Search for the cell housing the specified text and yield its (X, Y) center coordinate. 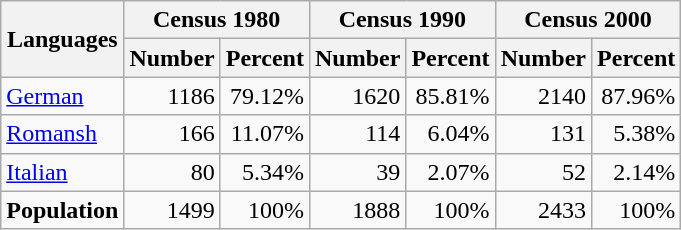
Census 2000 (588, 20)
5.38% (636, 134)
Population (62, 210)
79.12% (264, 96)
87.96% (636, 96)
Census 1980 (217, 20)
2.14% (636, 172)
131 (543, 134)
Italian (62, 172)
Languages (62, 39)
166 (172, 134)
2.07% (450, 172)
52 (543, 172)
1186 (172, 96)
85.81% (450, 96)
2140 (543, 96)
1888 (357, 210)
5.34% (264, 172)
1620 (357, 96)
German (62, 96)
Romansh (62, 134)
114 (357, 134)
80 (172, 172)
6.04% (450, 134)
Census 1990 (402, 20)
2433 (543, 210)
1499 (172, 210)
39 (357, 172)
11.07% (264, 134)
